Pinpoint the cell where the given text exists, returning its (X, Y) midpoint coordinate. 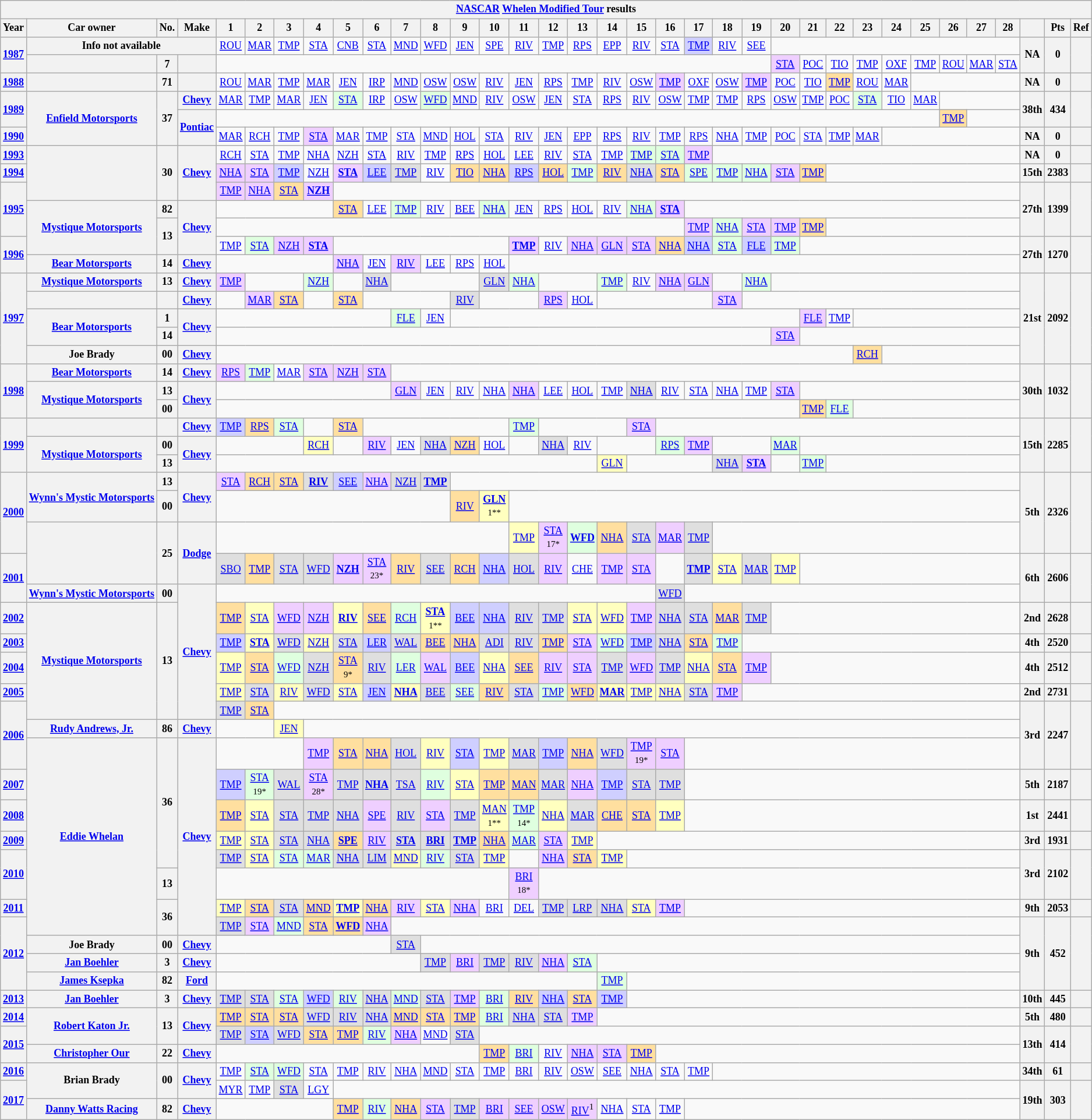
STA19* (260, 785)
BRI18* (524, 884)
30 (167, 173)
Eddie Whelan (91, 836)
RIV1 (582, 1110)
2053 (1058, 909)
19th (1032, 1100)
30th (1032, 391)
Rudy Andrews, Jr. (91, 728)
2008 (14, 816)
1270 (1058, 255)
MAN1** (494, 816)
LRP (582, 909)
Ref (1081, 28)
2731 (1058, 692)
STA23* (377, 569)
6 (377, 28)
STA1** (436, 619)
28 (1008, 28)
1399 (1058, 209)
61 (1058, 1072)
1032 (1058, 391)
DEL (524, 909)
303 (1058, 1100)
MYR (231, 1089)
TMP19* (642, 754)
Pts (1058, 28)
Pontiac (197, 128)
1931 (1058, 841)
MAN (524, 785)
No. (167, 28)
9 (465, 28)
2011 (14, 909)
2441 (1058, 816)
1999 (14, 446)
452 (1058, 954)
434 (1058, 109)
NASCAR Whelen Modified Tour results (546, 9)
STA9* (348, 667)
2001 (14, 578)
James Ksepka (91, 981)
10th (1032, 999)
TSA (405, 785)
2015 (14, 1044)
STA17* (553, 538)
2000 (14, 513)
TMP14* (524, 816)
2092 (1058, 318)
ADI (494, 643)
20 (785, 28)
2 (260, 28)
1993 (14, 155)
1988 (14, 82)
2006 (14, 735)
37 (167, 119)
1996 (14, 255)
1st (1032, 816)
1987 (14, 55)
2005 (14, 692)
1997 (14, 318)
2002 (14, 619)
26 (953, 28)
2187 (1058, 785)
2628 (1058, 619)
18 (727, 28)
1989 (14, 109)
2007 (14, 785)
Make (197, 28)
2102 (1058, 875)
27 (981, 28)
2004 (14, 667)
1994 (14, 172)
10 (494, 28)
21st (1032, 318)
414 (1058, 1044)
13th (1032, 1044)
2606 (1058, 578)
Christopher Our (91, 1053)
LGY (318, 1089)
1995 (14, 209)
11 (524, 28)
15 (642, 28)
24 (896, 28)
4 (318, 28)
Year (14, 28)
2512 (1058, 667)
1990 (14, 136)
Car owner (91, 28)
2247 (1058, 735)
19 (757, 28)
LIM (377, 858)
Danny Watts Racing (91, 1110)
Info not available (121, 45)
1998 (14, 391)
2003 (14, 643)
Robert Katon Jr. (91, 1026)
2520 (1058, 643)
2326 (1058, 513)
2009 (14, 841)
71 (167, 82)
21 (813, 28)
2285 (1058, 446)
Dodge (197, 553)
6th (1032, 578)
2012 (14, 954)
2016 (14, 1072)
Ford (197, 981)
445 (1058, 999)
2013 (14, 999)
86 (167, 728)
Brian Brady (91, 1080)
23 (867, 28)
SBO (231, 569)
38th (1032, 109)
2010 (14, 875)
34th (1032, 1072)
2017 (14, 1100)
16 (670, 28)
12 (553, 28)
8 (436, 28)
480 (1058, 1017)
5 (348, 28)
Enfield Motorsports (91, 119)
STA28* (318, 785)
2383 (1058, 172)
2014 (14, 1017)
17 (699, 28)
GLN1** (494, 506)
CNB (348, 45)
